Locate the cell with the specified text and output its [X, Y] center coordinate. 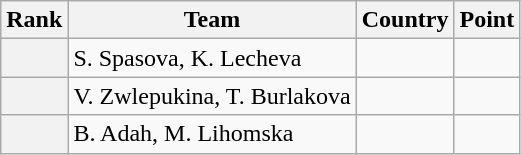
Point [487, 20]
Team [212, 20]
S. Spasova, K. Lecheva [212, 58]
V. Zwlepukina, T. Burlakova [212, 96]
B. Adah, M. Lihomska [212, 134]
Country [405, 20]
Rank [34, 20]
